Identify which cell holds the provided text, then report its (X, Y) central coordinate. 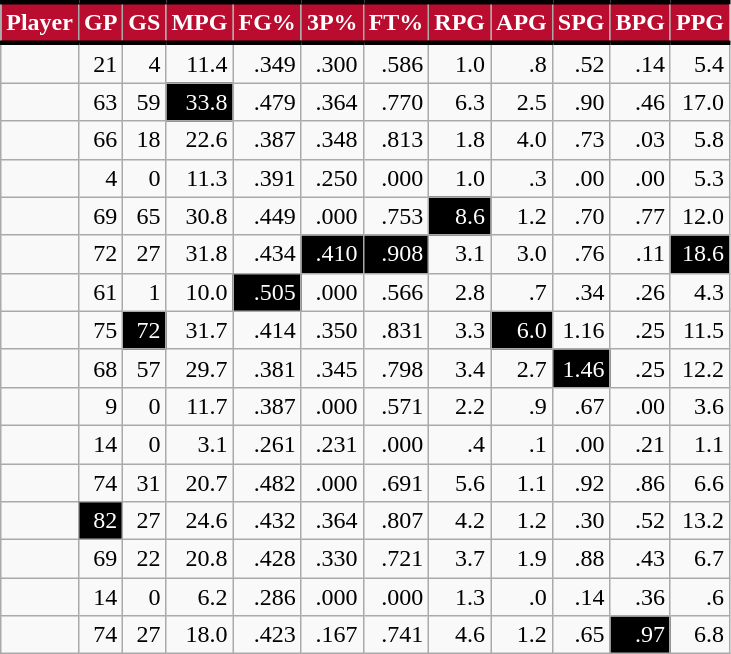
PPG (700, 22)
4.0 (522, 140)
.65 (581, 635)
22 (144, 559)
1.46 (581, 368)
.1 (522, 444)
18 (144, 140)
.908 (396, 254)
.753 (396, 216)
6.7 (700, 559)
10.0 (200, 292)
11.5 (700, 330)
1.3 (460, 597)
18.0 (200, 635)
.34 (581, 292)
.250 (332, 178)
68 (100, 368)
.97 (640, 635)
.6 (700, 597)
.345 (332, 368)
.432 (267, 521)
31.7 (200, 330)
.88 (581, 559)
.482 (267, 483)
17.0 (700, 102)
.414 (267, 330)
FG% (267, 22)
5.6 (460, 483)
.286 (267, 597)
.4 (460, 444)
31.8 (200, 254)
12.2 (700, 368)
6.3 (460, 102)
.9 (522, 406)
APG (522, 22)
57 (144, 368)
.434 (267, 254)
.410 (332, 254)
.330 (332, 559)
12.0 (700, 216)
.86 (640, 483)
4.3 (700, 292)
1.8 (460, 140)
4.6 (460, 635)
.03 (640, 140)
21 (100, 63)
.391 (267, 178)
MPG (200, 22)
.92 (581, 483)
Player (40, 22)
.67 (581, 406)
.381 (267, 368)
.7 (522, 292)
59 (144, 102)
66 (100, 140)
30.8 (200, 216)
.46 (640, 102)
63 (100, 102)
4.2 (460, 521)
6.0 (522, 330)
.76 (581, 254)
.167 (332, 635)
1.9 (522, 559)
3.0 (522, 254)
.73 (581, 140)
2.7 (522, 368)
75 (100, 330)
2.2 (460, 406)
3.3 (460, 330)
GP (100, 22)
11.3 (200, 178)
6.6 (700, 483)
20.8 (200, 559)
2.5 (522, 102)
11.4 (200, 63)
.798 (396, 368)
65 (144, 216)
1 (144, 292)
.428 (267, 559)
.349 (267, 63)
.348 (332, 140)
.449 (267, 216)
GS (144, 22)
31 (144, 483)
SPG (581, 22)
18.6 (700, 254)
.70 (581, 216)
.231 (332, 444)
.21 (640, 444)
1.16 (581, 330)
20.7 (200, 483)
.350 (332, 330)
.26 (640, 292)
.0 (522, 597)
FT% (396, 22)
.300 (332, 63)
.36 (640, 597)
.11 (640, 254)
.741 (396, 635)
82 (100, 521)
.43 (640, 559)
6.8 (700, 635)
.423 (267, 635)
.505 (267, 292)
.30 (581, 521)
6.2 (200, 597)
.691 (396, 483)
33.8 (200, 102)
.261 (267, 444)
22.6 (200, 140)
.813 (396, 140)
9 (100, 406)
3.6 (700, 406)
.479 (267, 102)
2.8 (460, 292)
3.4 (460, 368)
5.3 (700, 178)
5.8 (700, 140)
.807 (396, 521)
BPG (640, 22)
11.7 (200, 406)
.3 (522, 178)
.770 (396, 102)
.586 (396, 63)
.77 (640, 216)
.90 (581, 102)
.721 (396, 559)
8.6 (460, 216)
13.2 (700, 521)
3.7 (460, 559)
.8 (522, 63)
.566 (396, 292)
.571 (396, 406)
61 (100, 292)
RPG (460, 22)
24.6 (200, 521)
5.4 (700, 63)
.831 (396, 330)
29.7 (200, 368)
3P% (332, 22)
